Return the (x, y) coordinate for the center point of the cell that contains the specified text.  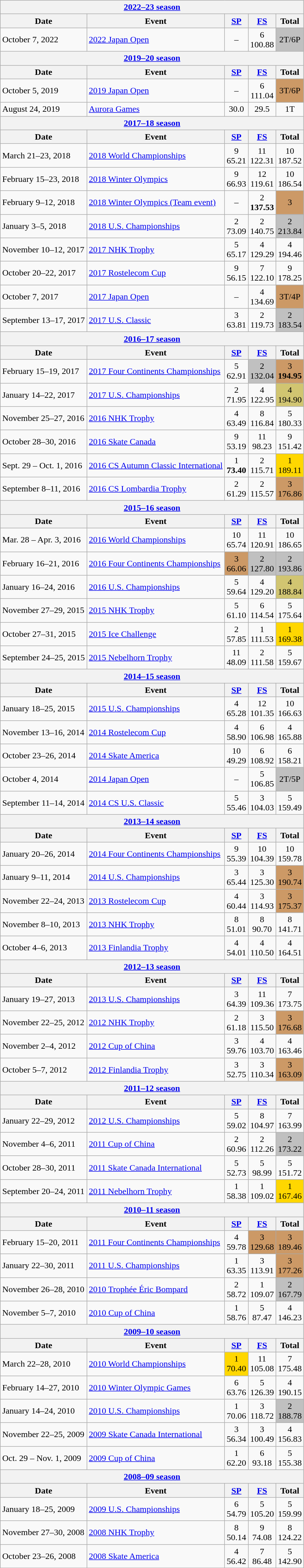
6 158.21 (290, 756)
2017 Japan Open (156, 297)
3 189.46 (290, 1243)
2016 NHK Trophy (156, 418)
November 27–30, 2008 (44, 1533)
October 7, 2022 (44, 40)
7 173.75 (290, 999)
2008–09 season (152, 1477)
3 64.39 (236, 999)
2010 Winter Olympic Games (156, 1387)
1 70.06 (236, 1411)
5 159.99 (290, 1509)
1 169.38 (290, 634)
November 22–25, 2012 (44, 1023)
2 140.75 (262, 226)
2017 U.S. Classic (156, 320)
October 7, 2017 (44, 297)
2 173.22 (290, 1144)
2016 Four Continents Championships (156, 563)
2014 CS U.S. Classic (156, 803)
1 63.35 (236, 1266)
1 109.07 (262, 1290)
Aurora Games (156, 109)
2017 Rostelecom Cup (156, 273)
10 104.39 (262, 853)
2014 Skate America (156, 756)
2010 Trophée Éric Bompard (156, 1290)
4 58.90 (236, 732)
2 213.84 (290, 226)
11 109.36 (262, 999)
2011–12 season (152, 1088)
2 60.96 (236, 1144)
2011 Skate Canada International (156, 1167)
2 112.26 (262, 1144)
4 54.01 (236, 948)
2017 U.S. Championships (156, 395)
12 101.35 (262, 709)
November 5–7, 2010 (44, 1313)
November 22–25, 2009 (44, 1434)
2013–14 season (152, 821)
4 103.70 (262, 1046)
4 164.51 (290, 948)
September 11–14, 2014 (44, 803)
2017 NHK Trophy (156, 250)
October 23–26, 2008 (44, 1556)
2018 Winter Olympics (156, 179)
2 137.53 (262, 203)
4 134.69 (262, 297)
2014 Rostelecom Cup (156, 732)
4 163.46 (290, 1046)
February 15–19, 2017 (44, 371)
2 115.57 (262, 489)
2 71.95 (236, 395)
4 194.46 (290, 250)
4 190.15 (290, 1387)
3 66.06 (236, 563)
4 129.20 (262, 587)
3 114.93 (262, 900)
February 9–12, 2018 (44, 203)
3T/4P (290, 297)
2 111.58 (262, 657)
September 20–24, 2011 (44, 1191)
9 151.42 (290, 442)
2016–17 season (152, 339)
3 190.74 (290, 877)
January 18–25, 2015 (44, 709)
January 9–11, 2014 (44, 877)
8 116.84 (262, 418)
2009–10 season (152, 1331)
4 63.49 (236, 418)
November 27–29, 2015 (44, 610)
10 159.78 (290, 853)
2 188.78 (290, 1411)
3 118.72 (262, 1411)
5 62.91 (236, 371)
5 87.47 (262, 1313)
January 3–5, 2018 (44, 226)
2018 Winter Olympics (Team event) (156, 203)
January 18–25, 2009 (44, 1509)
October 28–30, 2011 (44, 1167)
November 8–10, 2013 (44, 924)
2014 U.S. Championships (156, 877)
10 187.52 (290, 155)
11 120.91 (262, 540)
3 113.91 (262, 1266)
11 98.23 (262, 442)
6 54.79 (236, 1509)
November 22–24, 2013 (44, 900)
2016 World Championships (156, 540)
October 20–22, 2017 (44, 273)
October 23–26, 2014 (44, 756)
2015 NHK Trophy (156, 610)
2016 U.S. Championships (156, 587)
4 60.44 (236, 900)
Oct. 29 – Nov. 1, 2009 (44, 1458)
2011 U.S. Championships (156, 1266)
10 186.54 (290, 179)
4 165.88 (290, 732)
2016 CS Autumn Classic International (156, 465)
5 61.10 (236, 610)
5 159.67 (290, 657)
3 56.34 (236, 1434)
3 110.34 (262, 1070)
6 114.54 (262, 610)
3 52.75 (236, 1070)
2010–11 season (152, 1210)
2015 Ice Challenge (156, 634)
8 141.71 (290, 924)
Mar. 28 – Apr. 3, 2016 (44, 540)
2T/5P (290, 779)
10 49.29 (236, 756)
2015 U.S. Championships (156, 709)
4 194.90 (290, 395)
January 20–26, 2014 (44, 853)
3 175.37 (290, 900)
6 108.92 (262, 756)
7 163.99 (290, 1120)
3 163.09 (290, 1070)
August 24, 2019 (44, 109)
1 62.20 (236, 1458)
2 167.79 (290, 1290)
6 63.76 (236, 1387)
6 93.18 (262, 1458)
5 151.72 (290, 1167)
9 65.21 (236, 155)
2015 Nebelhorn Trophy (156, 657)
2019 Japan Open (156, 90)
1 189.11 (290, 465)
5 52.73 (236, 1167)
2012 U.S. Championships (156, 1120)
4 110.50 (262, 948)
2012 NHK Trophy (156, 1023)
March 22–28, 2010 (44, 1364)
2019–20 season (152, 58)
2012 Cup of China (156, 1046)
3 176.68 (290, 1023)
2T/6P (290, 40)
September 8–11, 2016 (44, 489)
1T (290, 109)
October 5–7, 2012 (44, 1070)
January 14–24, 2010 (44, 1411)
January 14–22, 2017 (44, 395)
2014–15 season (152, 676)
9 53.19 (236, 442)
3 129.68 (262, 1243)
2 127.80 (262, 563)
2022 Japan Open (156, 40)
February 16–21, 2016 (44, 563)
2 183.54 (290, 320)
2008 Skate America (156, 1556)
2008 NHK Trophy (156, 1533)
September 13–17, 2017 (44, 320)
2012–13 season (152, 967)
4 188.84 (290, 587)
1 70.40 (236, 1364)
October 28–30, 2016 (44, 442)
January 19–27, 2013 (44, 999)
9 55.39 (236, 853)
2013 U.S. Championships (156, 999)
9 66.93 (236, 179)
7 86.48 (262, 1556)
5 155.38 (290, 1458)
October 5, 2019 (44, 90)
1 58.76 (236, 1313)
11 122.31 (262, 155)
2 132.04 (262, 371)
6 106.98 (262, 732)
4 59.78 (236, 1243)
5 65.17 (236, 250)
January 22–30, 2011 (44, 1266)
2010 U.S. Championships (156, 1411)
November 4–6, 2011 (44, 1144)
2 58.72 (236, 1290)
1 58.38 (236, 1191)
November 13–16, 2014 (44, 732)
October 27–31, 2015 (44, 634)
7 122.10 (262, 273)
11 105.08 (262, 1364)
5 126.39 (262, 1387)
2014 Japan Open (156, 779)
3 (290, 203)
1 109.02 (262, 1191)
2 193.86 (290, 563)
2017–18 season (152, 123)
8 90.70 (262, 924)
2013 Finlandia Trophy (156, 948)
4 129.29 (262, 250)
2011 Four Continents Championships (156, 1243)
3 176.86 (290, 489)
9 178.25 (290, 273)
2022–23 season (152, 7)
10 65.74 (236, 540)
5 59.02 (236, 1120)
2018 U.S. Championships (156, 226)
3 104.03 (262, 803)
8 104.97 (262, 1120)
3 59.76 (236, 1046)
5 159.49 (290, 803)
2 73.09 (236, 226)
9 74.08 (262, 1533)
2010 Cup of China (156, 1313)
2016 CS Lombardia Trophy (156, 489)
2012 Finlandia Trophy (156, 1070)
5 59.64 (236, 587)
6 111.04 (262, 90)
3 65.44 (236, 877)
3 100.49 (262, 1434)
2 119.73 (262, 320)
5 98.99 (262, 1167)
2013 NHK Trophy (156, 924)
2010 World Championships (156, 1364)
2016 Skate Canada (156, 442)
5 55.46 (236, 803)
2013 Rostelecom Cup (156, 900)
2009 U.S. Championships (156, 1509)
November 10–12, 2017 (44, 250)
2017 Four Continents Championships (156, 371)
5 142.90 (290, 1556)
February 14–27, 2010 (44, 1387)
Sept. 29 – Oct. 1, 2016 (44, 465)
29.5 (262, 109)
4 146.23 (290, 1313)
2009 Cup of China (156, 1458)
3T/6P (290, 90)
November 2–4, 2012 (44, 1046)
November 25–27, 2016 (44, 418)
3 177.26 (290, 1266)
7 175.48 (290, 1364)
2011 Cup of China (156, 1144)
1 73.40 (236, 465)
2014 Four Continents Championships (156, 853)
February 15–20, 2011 (44, 1243)
2 61.29 (236, 489)
2 61.18 (236, 1023)
30.0 (236, 109)
8 50.14 (236, 1533)
5 180.33 (290, 418)
8 51.01 (236, 924)
5 175.64 (290, 610)
January 16–24, 2016 (44, 587)
2015–16 season (152, 507)
12 119.61 (262, 179)
January 22–29, 2012 (44, 1120)
5 105.20 (262, 1509)
4 56.42 (236, 1556)
1 111.53 (262, 634)
4 122.95 (262, 395)
4 156.83 (290, 1434)
October 4–6, 2013 (44, 948)
September 24–25, 2015 (44, 657)
10 186.65 (290, 540)
March 21–23, 2018 (44, 155)
February 15–23, 2018 (44, 179)
3 194.95 (290, 371)
6 100.88 (262, 40)
3 125.30 (262, 877)
2 115.71 (262, 465)
October 4, 2014 (44, 779)
8 124.22 (290, 1533)
2009 Skate Canada International (156, 1434)
2 57.85 (236, 634)
2018 World Championships (156, 155)
2011 Nebelhorn Trophy (156, 1191)
3 115.50 (262, 1023)
November 26–28, 2010 (44, 1290)
1 167.46 (290, 1191)
9 56.15 (236, 273)
5 106.85 (262, 779)
10 166.63 (290, 709)
11 48.09 (236, 657)
4 65.28 (236, 709)
3 63.81 (236, 320)
